For the text-containing cell, return its midpoint in [X, Y] coordinate format. 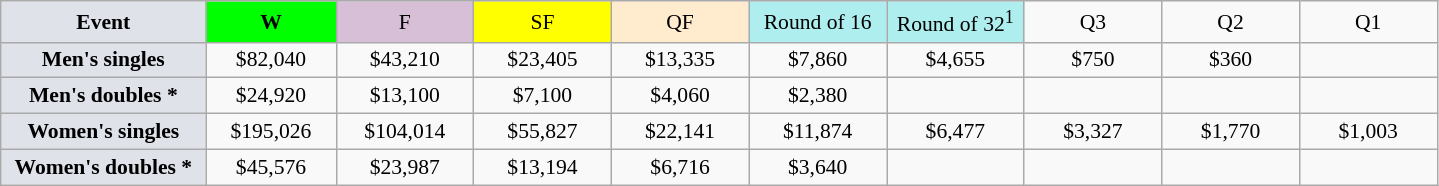
Women's singles [104, 132]
SF [543, 22]
$7,100 [543, 96]
$11,874 [818, 132]
F [405, 22]
$360 [1231, 60]
W [271, 22]
$23,405 [543, 60]
$4,655 [955, 60]
Women's doubles * [104, 167]
$3,327 [1093, 132]
$7,860 [818, 60]
Men's doubles * [104, 96]
$45,576 [271, 167]
Q3 [1093, 22]
Men's singles [104, 60]
$6,716 [680, 167]
Round of 16 [818, 22]
Q2 [1231, 22]
$23,987 [405, 167]
$82,040 [271, 60]
$43,210 [405, 60]
$13,335 [680, 60]
$1,003 [1368, 132]
$4,060 [680, 96]
$1,770 [1231, 132]
Event [104, 22]
$3,640 [818, 167]
QF [680, 22]
$750 [1093, 60]
$2,380 [818, 96]
$104,014 [405, 132]
$13,194 [543, 167]
Q1 [1368, 22]
$22,141 [680, 132]
$13,100 [405, 96]
$195,026 [271, 132]
Round of 321 [955, 22]
$55,827 [543, 132]
$6,477 [955, 132]
$24,920 [271, 96]
